Find where the given text appears and provide that cell's center as [X, Y] coordinate. 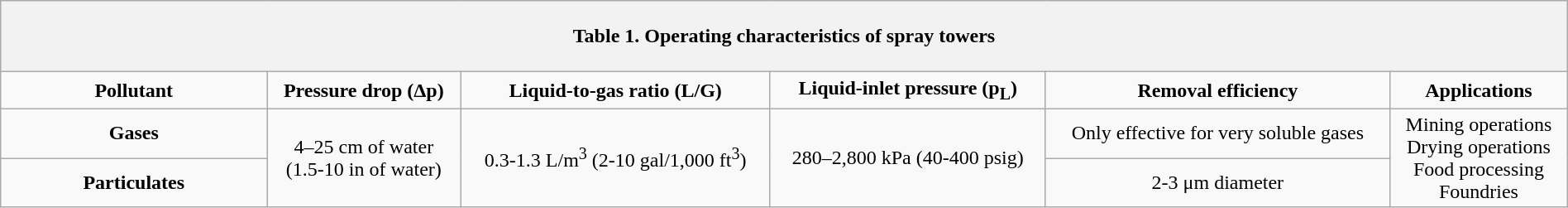
280–2,800 kPa (40-400 psig) [908, 157]
Liquid-inlet pressure (pL) [908, 90]
Applications [1479, 90]
Pollutant [134, 90]
Liquid-to-gas ratio (L/G) [615, 90]
Particulates [134, 183]
Gases [134, 133]
Only effective for very soluble gases [1217, 133]
Pressure drop (Δp) [364, 90]
Mining operationsDrying operationsFood processingFoundries [1479, 157]
Table 1. Operating characteristics of spray towers [784, 36]
0.3-1.3 L/m3 (2-10 gal/1,000 ft3) [615, 157]
Removal efficiency [1217, 90]
2-3 μm diameter [1217, 183]
4–25 cm of water(1.5-10 in of water) [364, 157]
